For the text-containing cell, return its midpoint in [X, Y] coordinate format. 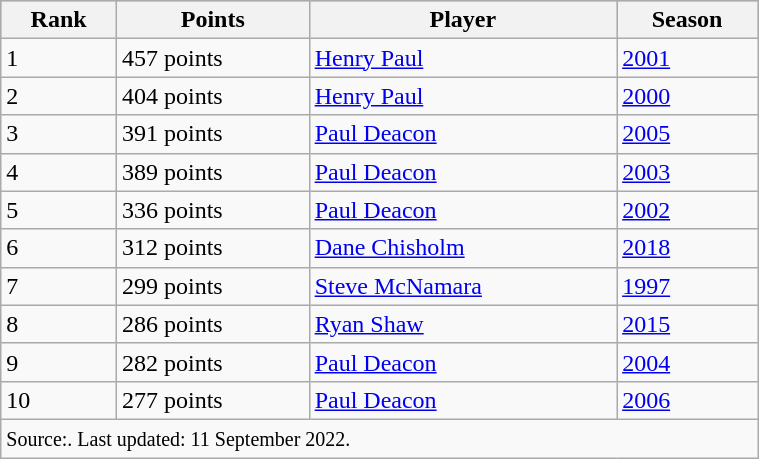
2001 [688, 58]
2003 [688, 172]
2002 [688, 210]
1 [59, 58]
2006 [688, 400]
Player [463, 20]
1997 [688, 286]
299 points [212, 286]
10 [59, 400]
6 [59, 248]
Points [212, 20]
8 [59, 324]
457 points [212, 58]
3 [59, 134]
2000 [688, 96]
2 [59, 96]
Source:. Last updated: 11 September 2022. [380, 438]
2005 [688, 134]
389 points [212, 172]
4 [59, 172]
2004 [688, 362]
9 [59, 362]
7 [59, 286]
5 [59, 210]
286 points [212, 324]
391 points [212, 134]
Steve McNamara [463, 286]
336 points [212, 210]
Ryan Shaw [463, 324]
404 points [212, 96]
282 points [212, 362]
2018 [688, 248]
Season [688, 20]
312 points [212, 248]
2015 [688, 324]
Dane Chisholm [463, 248]
Rank [59, 20]
277 points [212, 400]
